Identify which cell holds the provided text, then report its (X, Y) central coordinate. 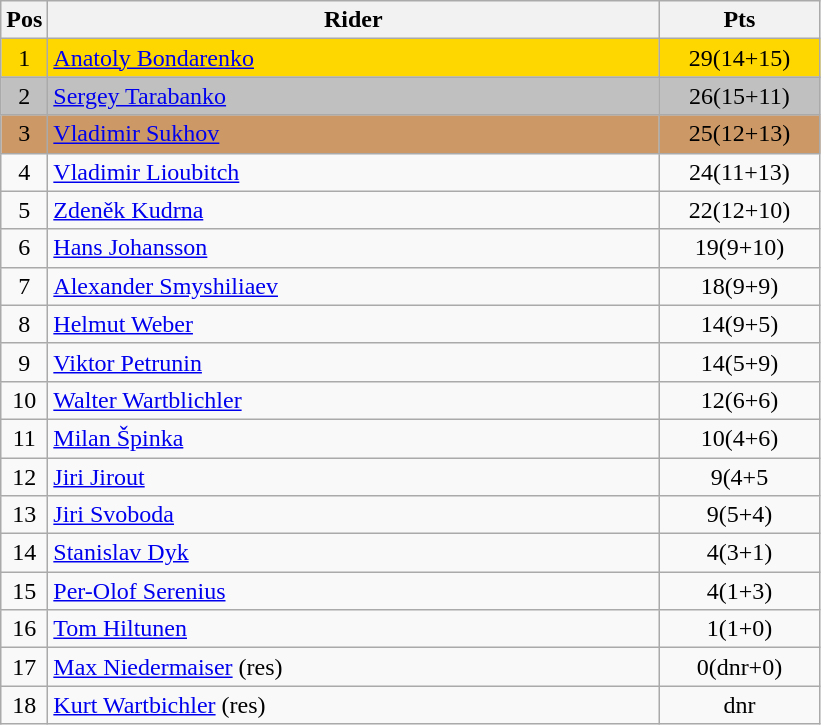
Rider (354, 20)
Kurt Wartbichler (res) (354, 705)
4 (24, 172)
7 (24, 286)
9(4+5 (740, 477)
4(3+1) (740, 553)
2 (24, 96)
13 (24, 515)
26(15+11) (740, 96)
Per-Olof Serenius (354, 591)
25(12+13) (740, 134)
Max Niedermaiser (res) (354, 667)
Jiri Jirout (354, 477)
14 (24, 553)
18(9+9) (740, 286)
Viktor Petrunin (354, 362)
Walter Wartblichler (354, 400)
14(9+5) (740, 324)
16 (24, 629)
18 (24, 705)
6 (24, 248)
1 (24, 58)
15 (24, 591)
9 (24, 362)
10(4+6) (740, 438)
dnr (740, 705)
Sergey Tarabanko (354, 96)
Jiri Svoboda (354, 515)
9(5+4) (740, 515)
Milan Špinka (354, 438)
1(1+0) (740, 629)
Pos (24, 20)
11 (24, 438)
8 (24, 324)
Vladimir Lioubitch (354, 172)
14(5+9) (740, 362)
4(1+3) (740, 591)
29(14+15) (740, 58)
17 (24, 667)
Pts (740, 20)
Stanislav Dyk (354, 553)
Alexander Smyshiliaev (354, 286)
Hans Johansson (354, 248)
24(11+13) (740, 172)
5 (24, 210)
0(dnr+0) (740, 667)
3 (24, 134)
12(6+6) (740, 400)
Anatoly Bondarenko (354, 58)
12 (24, 477)
Vladimir Sukhov (354, 134)
22(12+10) (740, 210)
19(9+10) (740, 248)
Tom Hiltunen (354, 629)
Zdeněk Kudrna (354, 210)
Helmut Weber (354, 324)
10 (24, 400)
